Scan for the cell matching the given text and deliver its [x, y] coordinate at center. 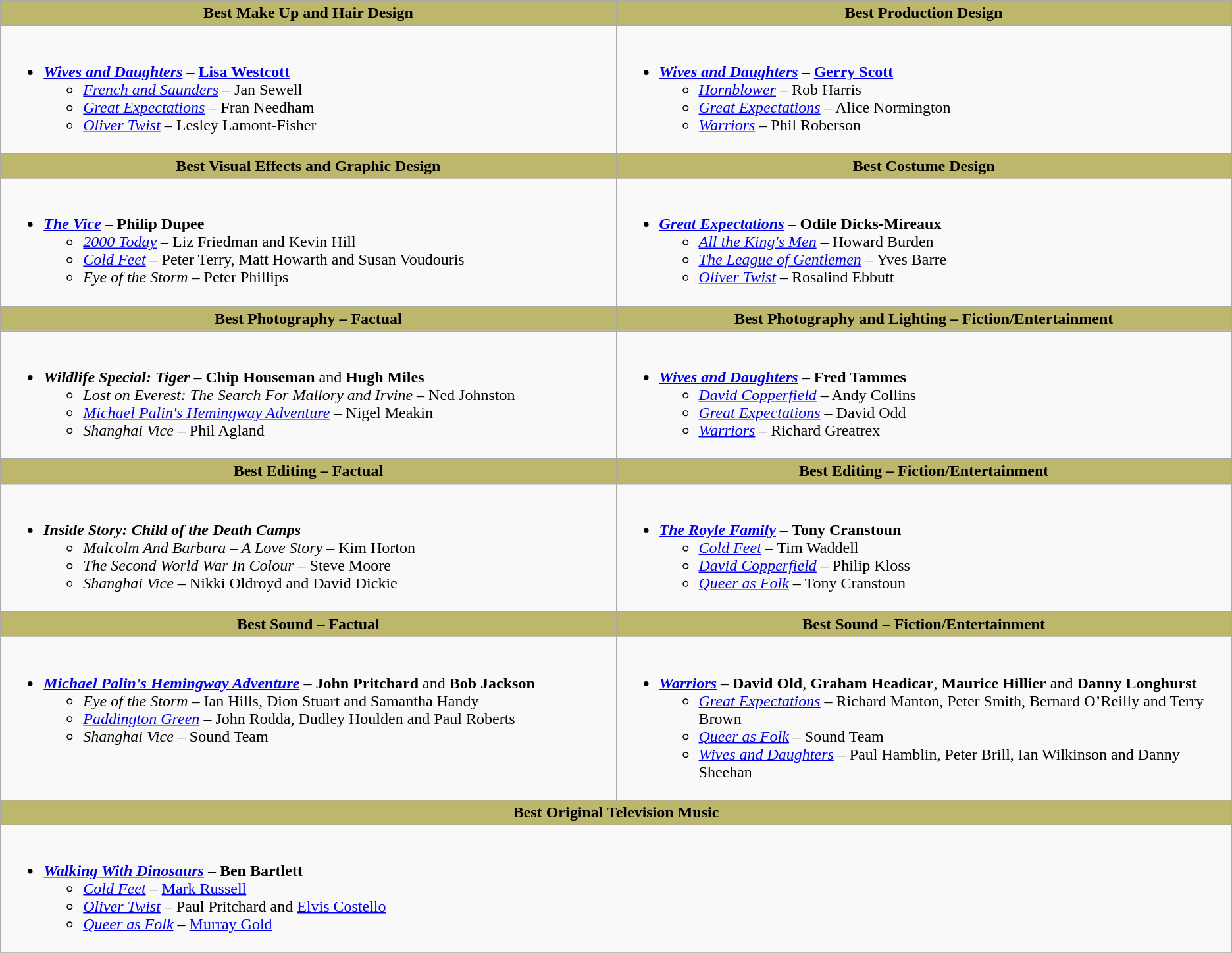
Best Costume Design [924, 166]
Best Original Television Music [616, 812]
Walking With Dinosaurs – Ben BartlettCold Feet – Mark RussellOliver Twist – Paul Pritchard and Elvis CostelloQueer as Folk – Murray Gold [616, 889]
Best Photography and Lighting – Fiction/Entertainment [924, 319]
Wives and Daughters – Gerry ScottHornblower – Rob HarrisGreat Expectations – Alice NormingtonWarriors – Phil Roberson [924, 90]
Best Editing – Factual [308, 471]
Best Sound – Factual [308, 624]
Best Make Up and Hair Design [308, 13]
Best Sound – Fiction/Entertainment [924, 624]
Great Expectations – Odile Dicks-MireauxAll the King's Men – Howard BurdenThe League of Gentlemen – Yves BarreOliver Twist – Rosalind Ebbutt [924, 242]
Best Photography – Factual [308, 319]
The Royle Family – Tony CranstounCold Feet – Tim WaddellDavid Copperfield – Philip KlossQueer as Folk – Tony Cranstoun [924, 548]
Wives and Daughters – Lisa WestcottFrench and Saunders – Jan SewellGreat Expectations – Fran NeedhamOliver Twist – Lesley Lamont-Fisher [308, 90]
Best Production Design [924, 13]
Best Editing – Fiction/Entertainment [924, 471]
Best Visual Effects and Graphic Design [308, 166]
Wives and Daughters – Fred TammesDavid Copperfield – Andy CollinsGreat Expectations – David OddWarriors – Richard Greatrex [924, 395]
